Capture the cell that displays the provided text and extract its (x, y) central coordinate. 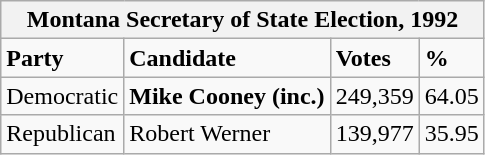
139,977 (374, 134)
Montana Secretary of State Election, 1992 (242, 20)
Republican (62, 134)
Votes (374, 58)
Mike Cooney (inc.) (227, 96)
% (452, 58)
Robert Werner (227, 134)
64.05 (452, 96)
35.95 (452, 134)
Candidate (227, 58)
249,359 (374, 96)
Democratic (62, 96)
Party (62, 58)
